Return the (X, Y) coordinate for the center point of the cell that contains the specified text.  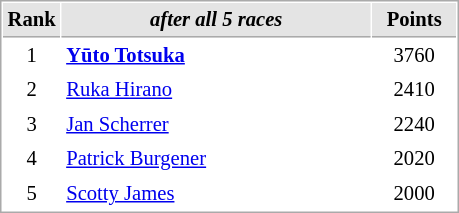
Jan Scherrer (216, 124)
2240 (414, 124)
Points (414, 20)
2410 (414, 90)
Scotty James (216, 194)
Rank (32, 20)
3760 (414, 56)
4 (32, 158)
5 (32, 194)
2 (32, 90)
2020 (414, 158)
after all 5 races (216, 20)
Yūto Totsuka (216, 56)
1 (32, 56)
2000 (414, 194)
Patrick Burgener (216, 158)
3 (32, 124)
Ruka Hirano (216, 90)
